Detect which cell encompasses the target text, then output its [X, Y] center coordinate. 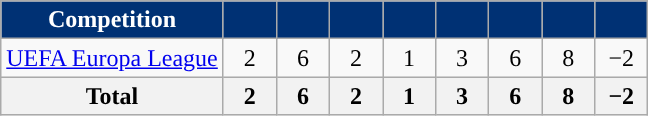
Total [112, 96]
UEFA Europa League [112, 58]
Competition [112, 20]
